Return [X, Y] of the center of cell containing provided text 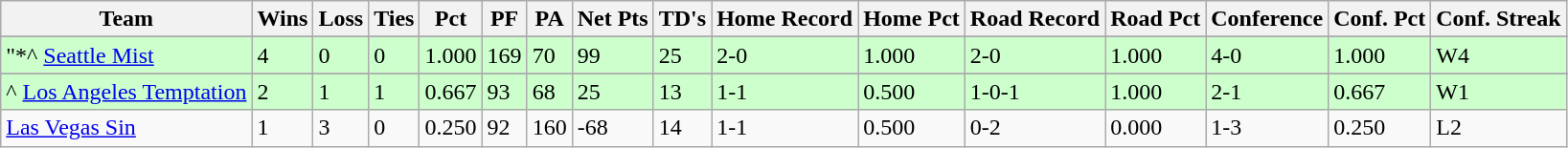
Home Record [785, 19]
0-2 [1034, 128]
Las Vegas Sin [126, 128]
2-1 [1267, 92]
0.000 [1155, 128]
Team [126, 19]
13 [682, 92]
14 [682, 128]
1-0-1 [1034, 92]
Pct [450, 19]
4-0 [1267, 55]
"*^ Seattle Mist [126, 55]
W1 [1498, 92]
4 [283, 55]
1-3 [1267, 128]
160 [550, 128]
Wins [283, 19]
Road Pct [1155, 19]
Ties [395, 19]
Conf. Pct [1379, 19]
-68 [613, 128]
93 [504, 92]
L2 [1498, 128]
Net Pts [613, 19]
Conf. Streak [1498, 19]
92 [504, 128]
169 [504, 55]
Road Record [1034, 19]
68 [550, 92]
3 [341, 128]
TD's [682, 19]
PF [504, 19]
PA [550, 19]
70 [550, 55]
Loss [341, 19]
99 [613, 55]
Home Pct [912, 19]
^ Los Angeles Temptation [126, 92]
2 [283, 92]
Conference [1267, 19]
W4 [1498, 55]
